Output the [x, y] coordinate of the center of the cell containing the given text.  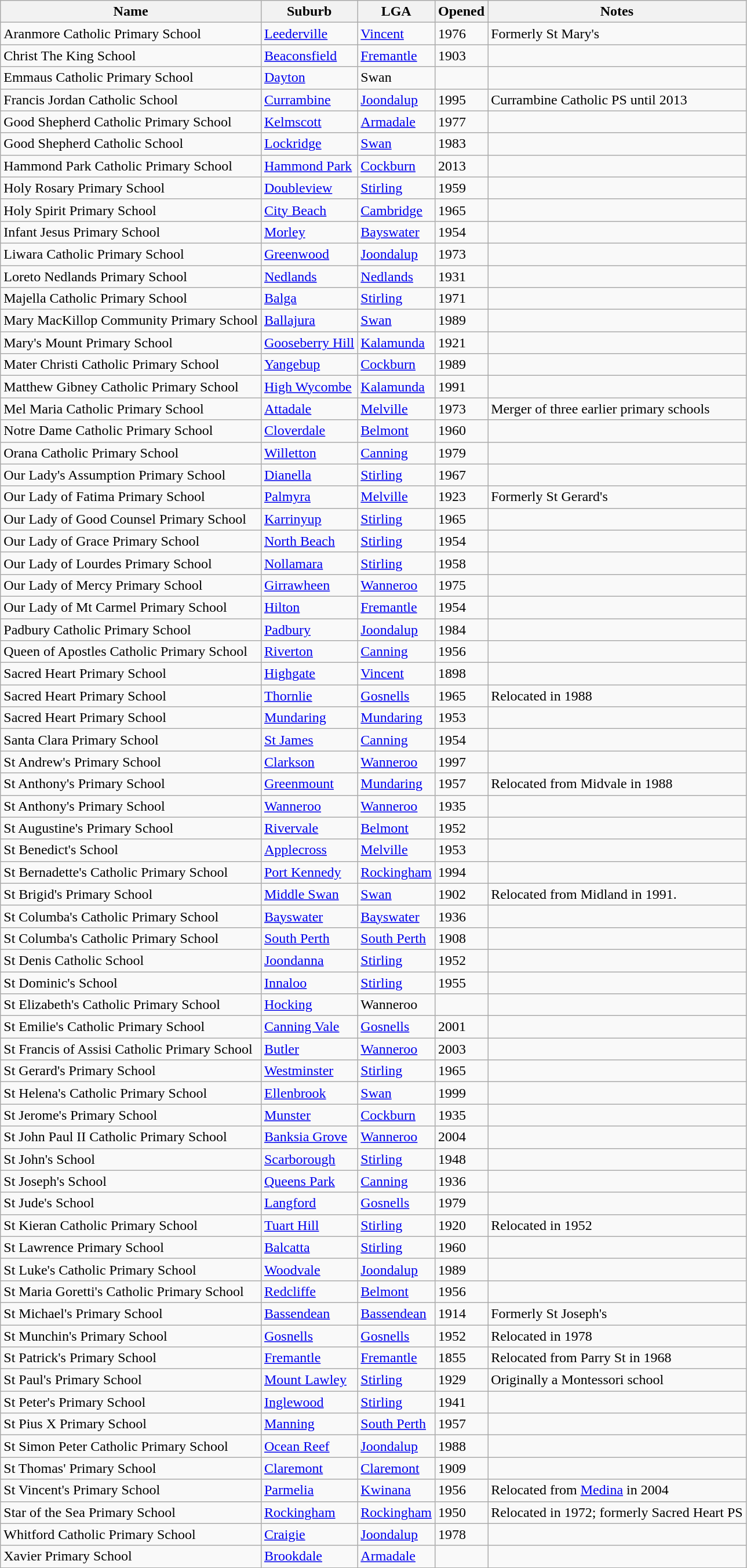
City Beach [309, 210]
Nollamara [309, 563]
Applecross [309, 850]
1999 [461, 1093]
Opened [461, 12]
Loreto Nedlands Primary School [131, 277]
Mary's Mount Primary School [131, 343]
Middle Swan [309, 894]
Relocated from Midvale in 1988 [617, 784]
1950 [461, 1512]
Matthew Gibney Catholic Primary School [131, 387]
Gooseberry Hill [309, 343]
1984 [461, 629]
1898 [461, 674]
Banksia Grove [309, 1137]
Our Lady of Grace Primary School [131, 541]
St Emilie's Catholic Primary School [131, 1027]
1975 [461, 585]
St Pius X Primary School [131, 1424]
Good Shepherd Catholic Primary School [131, 122]
2001 [461, 1027]
Butler [309, 1049]
Hammond Park [309, 166]
St Dominic's School [131, 983]
Hocking [309, 1005]
Canning Vale [309, 1027]
1955 [461, 983]
Name [131, 12]
Palmyra [309, 497]
St Jude's School [131, 1203]
Orana Catholic Primary School [131, 453]
Notre Dame Catholic Primary School [131, 431]
Brookdale [309, 1556]
Relocated from Midland in 1991. [617, 894]
Dayton [309, 78]
Greenwood [309, 254]
Woodvale [309, 1269]
2003 [461, 1049]
1909 [461, 1468]
St Simon Peter Catholic Primary School [131, 1446]
1920 [461, 1225]
Our Lady's Assumption Primary School [131, 475]
1978 [461, 1534]
Inglewood [309, 1402]
2004 [461, 1137]
Relocated from Medina in 2004 [617, 1490]
Formerly St Gerard's [617, 497]
St Vincent's Primary School [131, 1490]
Scarborough [309, 1159]
1994 [461, 872]
St Maria Goretti's Catholic Primary School [131, 1291]
1977 [461, 122]
St John's School [131, 1159]
Joondanna [309, 960]
1976 [461, 34]
Our Lady of Good Counsel Primary School [131, 519]
St Jerome's Primary School [131, 1115]
St Helena's Catholic Primary School [131, 1093]
Yangebup [309, 365]
1931 [461, 277]
Cambridge [396, 210]
St Thomas' Primary School [131, 1468]
St Patrick's Primary School [131, 1358]
Kelmscott [309, 122]
Innaloo [309, 983]
Port Kennedy [309, 872]
Padbury [309, 629]
Munster [309, 1115]
St Andrew's Primary School [131, 762]
St Peter's Primary School [131, 1402]
Lockridge [309, 144]
Karrinyup [309, 519]
Whitford Catholic Primary School [131, 1534]
Mel Maria Catholic Primary School [131, 409]
Girrawheen [309, 585]
Kwinana [396, 1490]
Redcliffe [309, 1291]
Padbury Catholic Primary School [131, 629]
1921 [461, 343]
Ellenbrook [309, 1093]
1941 [461, 1402]
Currambine Catholic PS until 2013 [617, 100]
Our Lady of Mercy Primary School [131, 585]
Hammond Park Catholic Primary School [131, 166]
Tuart Hill [309, 1225]
Formerly St Mary's [617, 34]
Thornlie [309, 696]
1914 [461, 1313]
Beaconsfield [309, 56]
Relocated from Parry St in 1968 [617, 1358]
St Brigid's Primary School [131, 894]
1908 [461, 938]
St Bernadette's Catholic Primary School [131, 872]
1967 [461, 475]
Attadale [309, 409]
St Kieran Catholic Primary School [131, 1225]
Ballajura [309, 321]
1959 [461, 188]
St James [309, 740]
Relocated in 1952 [617, 1225]
St Michael's Primary School [131, 1313]
Manning [309, 1424]
1995 [461, 100]
North Beach [309, 541]
Mount Lawley [309, 1380]
Craigie [309, 1534]
1958 [461, 563]
St Lawrence Primary School [131, 1247]
Relocated in 1978 [617, 1335]
Langford [309, 1203]
Dianella [309, 475]
Cloverdale [309, 431]
Ocean Reef [309, 1446]
High Wycombe [309, 387]
Relocated in 1988 [617, 696]
St Luke's Catholic Primary School [131, 1269]
Clarkson [309, 762]
St Augustine's Primary School [131, 828]
St Benedict's School [131, 850]
Merger of three earlier primary schools [617, 409]
Balcatta [309, 1247]
Mater Christi Catholic Primary School [131, 365]
1902 [461, 894]
Doubleview [309, 188]
St Joseph's School [131, 1181]
1971 [461, 299]
Relocated in 1972; formerly Sacred Heart PS [617, 1512]
Our Lady of Lourdes Primary School [131, 563]
Riverton [309, 652]
St Denis Catholic School [131, 960]
Highgate [309, 674]
Francis Jordan Catholic School [131, 100]
Suburb [309, 12]
Greenmount [309, 784]
Xavier Primary School [131, 1556]
Queens Park [309, 1181]
Star of the Sea Primary School [131, 1512]
1991 [461, 387]
Liwara Catholic Primary School [131, 254]
Balga [309, 299]
Originally a Montessori school [617, 1380]
1923 [461, 497]
Hilton [309, 607]
St John Paul II Catholic Primary School [131, 1137]
St Gerard's Primary School [131, 1071]
Westminster [309, 1071]
Santa Clara Primary School [131, 740]
Morley [309, 232]
Willetton [309, 453]
Aranmore Catholic Primary School [131, 34]
Parmelia [309, 1490]
St Munchin's Primary School [131, 1335]
St Francis of Assisi Catholic Primary School [131, 1049]
Notes [617, 12]
1997 [461, 762]
Good Shepherd Catholic School [131, 144]
Emmaus Catholic Primary School [131, 78]
St Elizabeth's Catholic Primary School [131, 1005]
Christ The King School [131, 56]
Our Lady of Fatima Primary School [131, 497]
Leederville [309, 34]
Holy Spirit Primary School [131, 210]
Formerly St Joseph's [617, 1313]
Rivervale [309, 828]
St Paul's Primary School [131, 1380]
1929 [461, 1380]
Majella Catholic Primary School [131, 299]
1988 [461, 1446]
Mary MacKillop Community Primary School [131, 321]
Infant Jesus Primary School [131, 232]
Queen of Apostles Catholic Primary School [131, 652]
Holy Rosary Primary School [131, 188]
2013 [461, 166]
1948 [461, 1159]
Currambine [309, 100]
1983 [461, 144]
LGA [396, 12]
1903 [461, 56]
Our Lady of Mt Carmel Primary School [131, 607]
1855 [461, 1358]
